Pinpoint the cell where the given text exists, returning its (X, Y) midpoint coordinate. 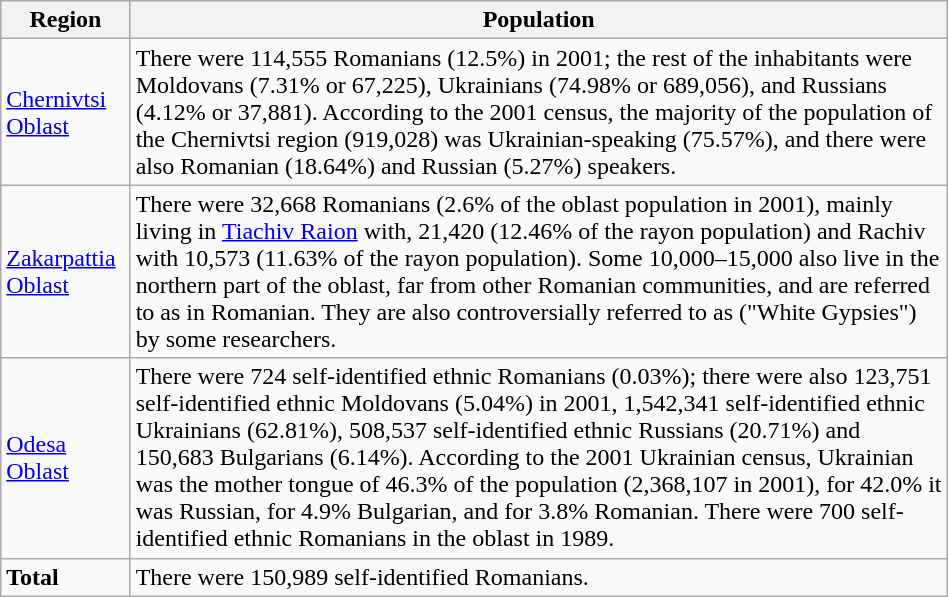
There were 150,989 self-identified Romanians. (538, 577)
Region (66, 20)
Total (66, 577)
Chernivtsi Oblast (66, 112)
Population (538, 20)
Zakarpattia Oblast (66, 272)
Odesa Oblast (66, 458)
